Search for the cell housing the specified text and yield its (X, Y) center coordinate. 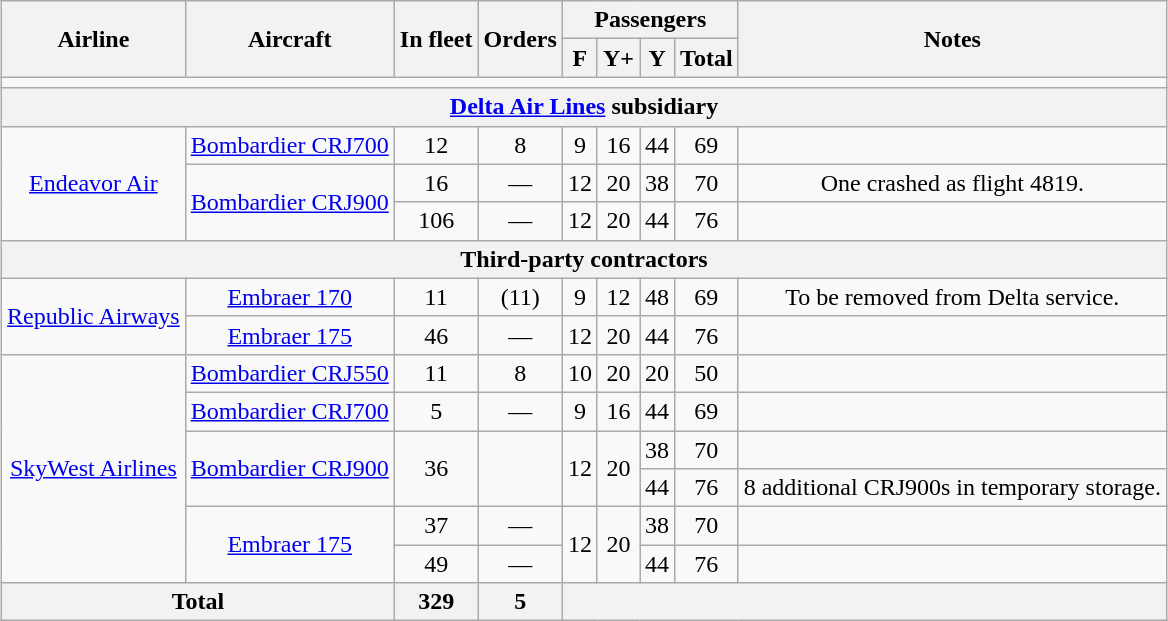
Y (658, 58)
106 (436, 221)
50 (707, 373)
Notes (952, 39)
One crashed as flight 4819. (952, 183)
Aircraft (290, 39)
36 (436, 468)
49 (436, 564)
Delta Air Lines subsidiary (584, 107)
Third-party contractors (584, 259)
46 (436, 335)
(11) (520, 297)
Passengers (650, 20)
Endeavor Air (94, 183)
F (580, 58)
Orders (520, 39)
10 (580, 373)
Embraer 170 (290, 297)
8 additional CRJ900s in temporary storage. (952, 488)
To be removed from Delta service. (952, 297)
SkyWest Airlines (94, 468)
Y+ (618, 58)
Airline (94, 39)
Bombardier CRJ550 (290, 373)
48 (658, 297)
329 (436, 602)
37 (436, 526)
In fleet (436, 39)
Republic Airways (94, 316)
